Scan for the cell matching the given text and deliver its [x, y] coordinate at center. 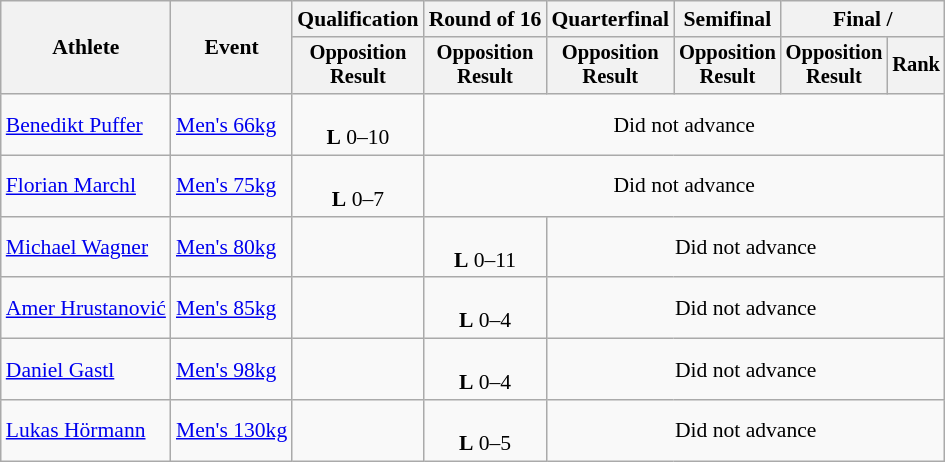
Rank [916, 66]
Quarterfinal [610, 19]
Amer Hrustanović [86, 308]
Men's 130kg [232, 430]
L 0–10 [358, 124]
Benedikt Puffer [86, 124]
Men's 66kg [232, 124]
Men's 85kg [232, 308]
L 0–11 [486, 248]
Athlete [86, 48]
Semifinal [728, 19]
Final / [863, 19]
L 0–7 [358, 186]
Men's 80kg [232, 248]
Men's 75kg [232, 186]
Florian Marchl [86, 186]
Michael Wagner [86, 248]
Lukas Hörmann [86, 430]
L 0–5 [486, 430]
Round of 16 [486, 19]
Qualification [358, 19]
Daniel Gastl [86, 370]
Men's 98kg [232, 370]
Event [232, 48]
